Return the [X, Y] coordinate for the center point of the cell that contains the specified text.  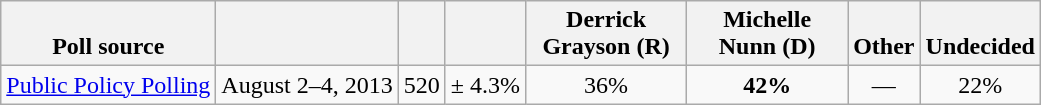
— [884, 85]
Undecided [980, 34]
DerrickGrayson (R) [606, 34]
August 2–4, 2013 [307, 85]
Public Policy Polling [108, 85]
36% [606, 85]
22% [980, 85]
42% [768, 85]
Poll source [108, 34]
MichelleNunn (D) [768, 34]
520 [422, 85]
± 4.3% [485, 85]
Other [884, 34]
